Search for the cell housing the specified text and yield its [x, y] center coordinate. 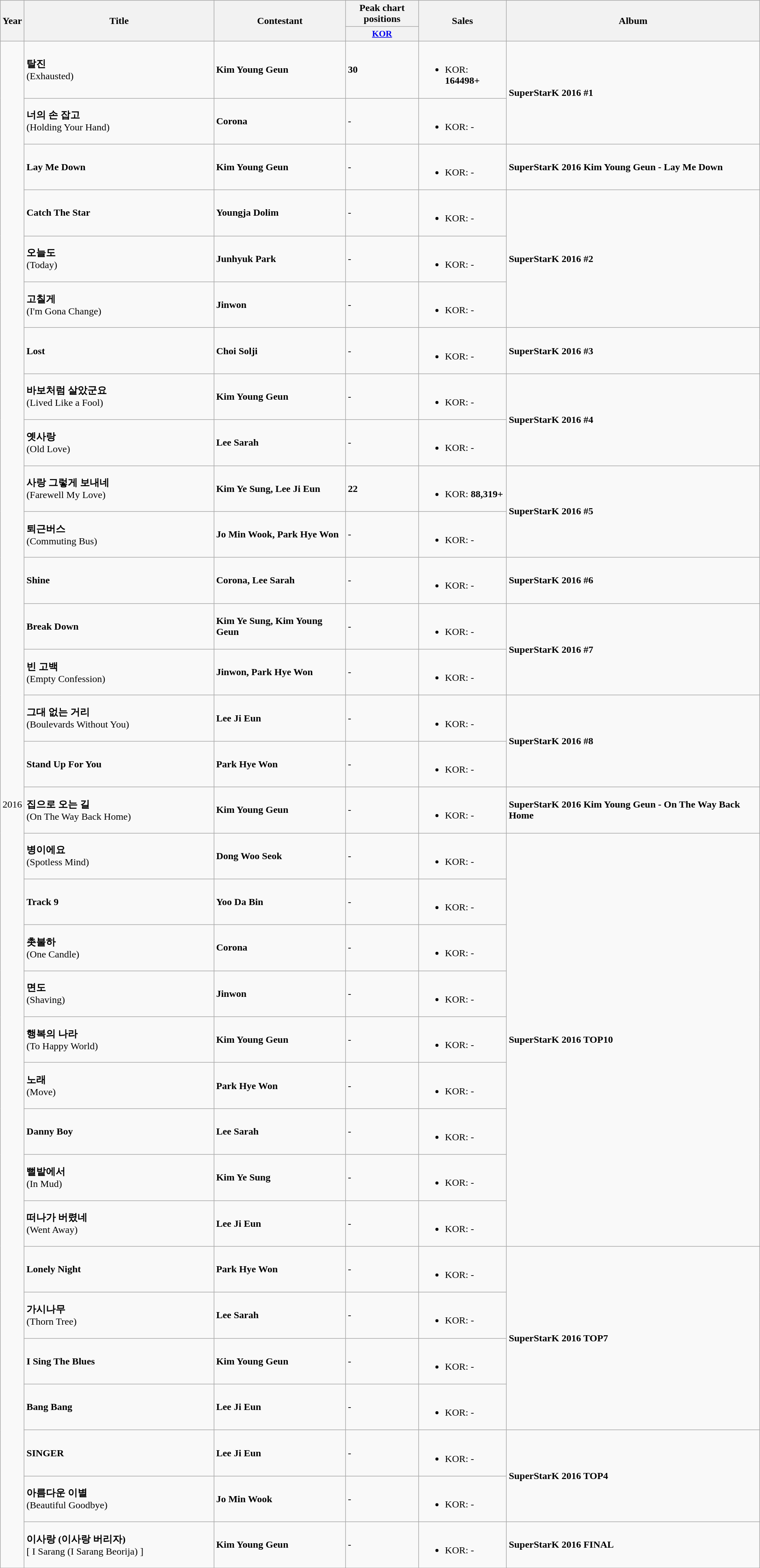
아름다운 이별 (Beautiful Goodbye) [119, 1499]
SuperStarK 2016 #5 [633, 511]
Youngja Dolim [280, 213]
이사랑 (이사랑 버리자) [ I Sarang (I Sarang Beorija) ] [119, 1544]
KOR: 164498+ [463, 69]
Album [633, 21]
퇴근버스 (Commuting Bus) [119, 535]
Choi Solji [280, 351]
KOR: 88,319+ [463, 488]
Peak chart positions [382, 14]
병이에요 (Spotless Mind) [119, 855]
Lonely Night [119, 1269]
너의 손 잡고(Holding Your Hand) [119, 121]
Bang Bang [119, 1407]
SuperStarK 2016 #8 [633, 741]
Lay Me Down [119, 167]
빈 고백 (Empty Confession) [119, 672]
Track 9 [119, 902]
SuperStarK 2016 #3 [633, 351]
SuperStarK 2016 #7 [633, 649]
Yoo Da Bin [280, 902]
고칠게 (I'm Gona Change) [119, 305]
Danny Boy [119, 1132]
면도 (Shaving) [119, 994]
촛불하 (One Candle) [119, 948]
SuperStarK 2016 #4 [633, 420]
SuperStarK 2016 Kim Young Geun - Lay Me Down [633, 167]
바보처럼 살았군요(Lived Like a Fool) [119, 396]
Dong Woo Seok [280, 855]
Title [119, 21]
I Sing The Blues [119, 1361]
Lost [119, 351]
SINGER [119, 1453]
옛사랑(Old Love) [119, 443]
Jo Min Wook, Park Hye Won [280, 535]
가시나무 (Thorn Tree) [119, 1315]
그대 없는 거리 (Boulevards Without You) [119, 718]
Corona, Lee Sarah [280, 580]
Sales [463, 21]
뻘밭에서 (In Mud) [119, 1177]
Catch The Star [119, 213]
KOR [382, 34]
SuperStarK 2016 Kim Young Geun - On The Way Back Home [633, 810]
Kim Ye Sung [280, 1177]
떠나가 버렸네 (Went Away) [119, 1224]
Kim Ye Sung, Lee Ji Eun [280, 488]
사랑 그렇게 보내네 (Farewell My Love) [119, 488]
오늘도 (Today) [119, 259]
SuperStarK 2016 FINAL [633, 1544]
SuperStarK 2016 TOP10 [633, 1040]
Jinwon, Park Hye Won [280, 672]
30 [382, 69]
Stand Up For You [119, 764]
SuperStarK 2016 #2 [633, 259]
Shine [119, 580]
Contestant [280, 21]
Junhyuk Park [280, 259]
2016 [12, 804]
SuperStarK 2016 #1 [633, 93]
SuperStarK 2016 TOP4 [633, 1476]
Year [12, 21]
집으로 오는 길 (On The Way Back Home) [119, 810]
Break Down [119, 626]
행복의 나라 (To Happy World) [119, 1040]
노래(Move) [119, 1085]
탈진 (Exhausted) [119, 69]
Kim Ye Sung, Kim Young Geun [280, 626]
Jo Min Wook [280, 1499]
22 [382, 488]
SuperStarK 2016 #6 [633, 580]
SuperStarK 2016 TOP7 [633, 1338]
